Find where the given text appears and provide that cell's center as [x, y] coordinate. 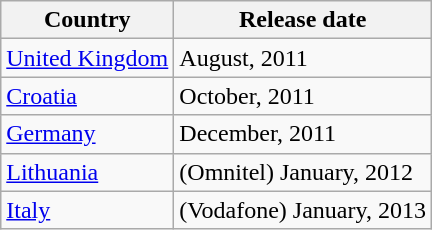
Country [88, 20]
October, 2011 [303, 96]
United Kingdom [88, 58]
August, 2011 [303, 58]
Croatia [88, 96]
Germany [88, 134]
(Vodafone) January, 2013 [303, 210]
Lithuania [88, 172]
(Omnitel) January, 2012 [303, 172]
December, 2011 [303, 134]
Italy [88, 210]
Release date [303, 20]
